Determine the [X, Y] coordinate at the center of the cell enclosing the given text.  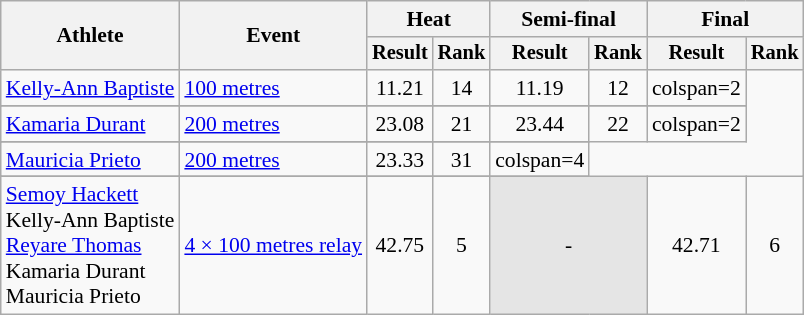
22 [618, 124]
Kamaria Durant [90, 124]
Athlete [90, 36]
colspan=4 [540, 160]
Kelly-Ann Baptiste [90, 88]
21 [462, 124]
31 [462, 160]
Semoy HackettKelly-Ann BaptisteReyare ThomasKamaria DurantMauricia Prieto [90, 246]
42.71 [696, 246]
5 [462, 246]
Heat [428, 19]
6 [775, 246]
- [568, 246]
23.08 [400, 124]
4 × 100 metres relay [273, 246]
Semi-final [568, 19]
Final [726, 19]
12 [618, 88]
23.44 [540, 124]
100 metres [273, 88]
Mauricia Prieto [90, 160]
11.19 [540, 88]
11.21 [400, 88]
14 [462, 88]
23.33 [400, 160]
42.75 [400, 246]
Event [273, 36]
